Extract the [x, y] coordinate from the center of the cell holding the provided text.  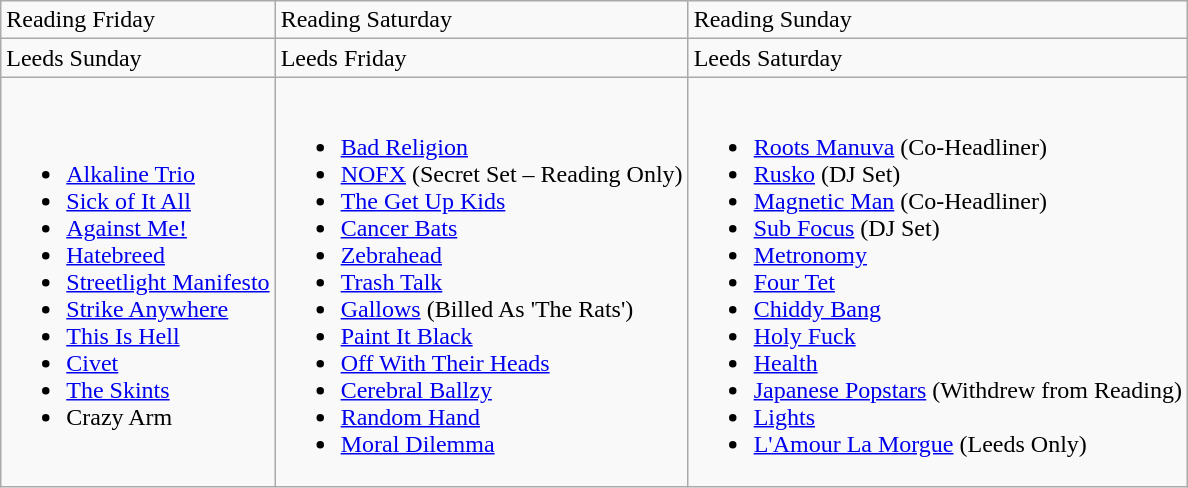
Alkaline TrioSick of It AllAgainst Me!HatebreedStreetlight ManifestoStrike AnywhereThis Is HellCivetThe SkintsCrazy Arm [138, 282]
Leeds Friday [482, 58]
Leeds Sunday [138, 58]
Reading Sunday [938, 20]
Reading Saturday [482, 20]
Leeds Saturday [938, 58]
Reading Friday [138, 20]
